Output the [x, y] coordinate of the center of the cell containing the given text.  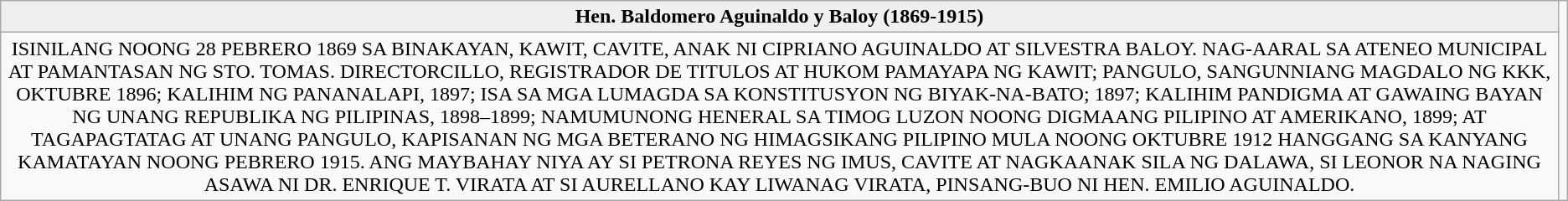
Hen. Baldomero Aguinaldo y Baloy (1869-1915) [779, 17]
